Detect which cell encompasses the target text, then output its (x, y) center coordinate. 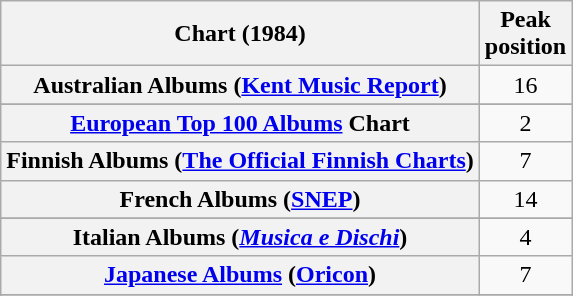
European Top 100 Albums Chart (240, 123)
Japanese Albums (Oricon) (240, 275)
14 (525, 199)
French Albums (SNEP) (240, 199)
4 (525, 237)
Chart (1984) (240, 34)
Finnish Albums (The Official Finnish Charts) (240, 161)
Italian Albums (Musica e Dischi) (240, 237)
Australian Albums (Kent Music Report) (240, 85)
2 (525, 123)
Peakposition (525, 34)
16 (525, 85)
